Detect which cell encompasses the target text, then output its [X, Y] center coordinate. 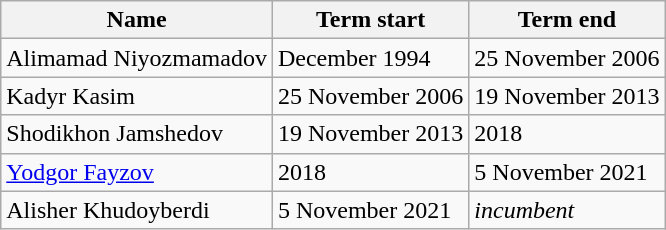
Shodikhon Jamshedov [137, 134]
Kadyr Kasim [137, 96]
Name [137, 20]
Term start [370, 20]
Alimamad Niyozmamadov [137, 58]
Yodgor Fayzov [137, 172]
December 1994 [370, 58]
Term end [567, 20]
incumbent [567, 210]
Alisher Khudoyberdi [137, 210]
